Scan for the cell matching the given text and deliver its [x, y] coordinate at center. 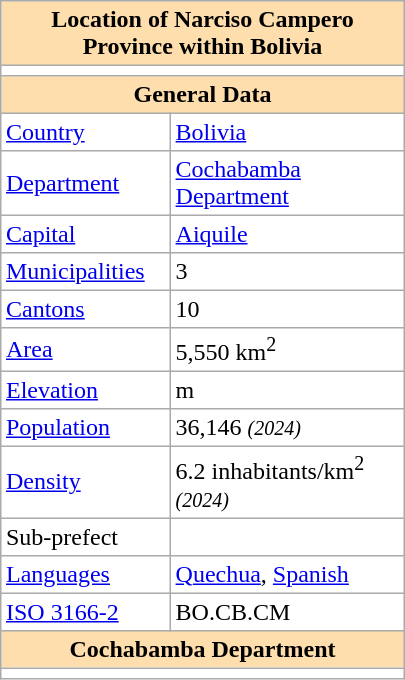
m [287, 391]
Sub-prefect [86, 537]
6.2 inhabitants/km2 (2024) [287, 482]
Density [86, 482]
Cantons [86, 309]
Capital [86, 234]
Municipalities [86, 272]
3 [287, 272]
ISO 3166-2 [86, 612]
Aiquile [287, 234]
Quechua, Spanish [287, 574]
Country [86, 132]
BO.CB.CM [287, 612]
Bolivia [287, 132]
36,146 (2024) [287, 428]
Area [86, 350]
10 [287, 309]
General Data [203, 95]
Location of Narciso Campero Province within Bolivia [203, 33]
Elevation [86, 391]
5,550 km2 [287, 350]
Population [86, 428]
Languages [86, 574]
Department [86, 183]
